Identify which cell holds the provided text, then report its (X, Y) central coordinate. 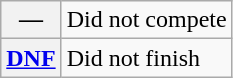
Did not compete (146, 20)
DNF (31, 58)
— (31, 20)
Did not finish (146, 58)
